Return the [X, Y] coordinate for the center point of the cell that contains the specified text.  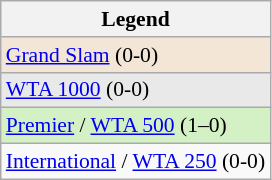
Premier / WTA 500 (1–0) [136, 126]
Grand Slam (0-0) [136, 55]
Legend [136, 19]
International / WTA 250 (0-0) [136, 162]
WTA 1000 (0-0) [136, 90]
